For the text-containing cell, return its midpoint in [X, Y] coordinate format. 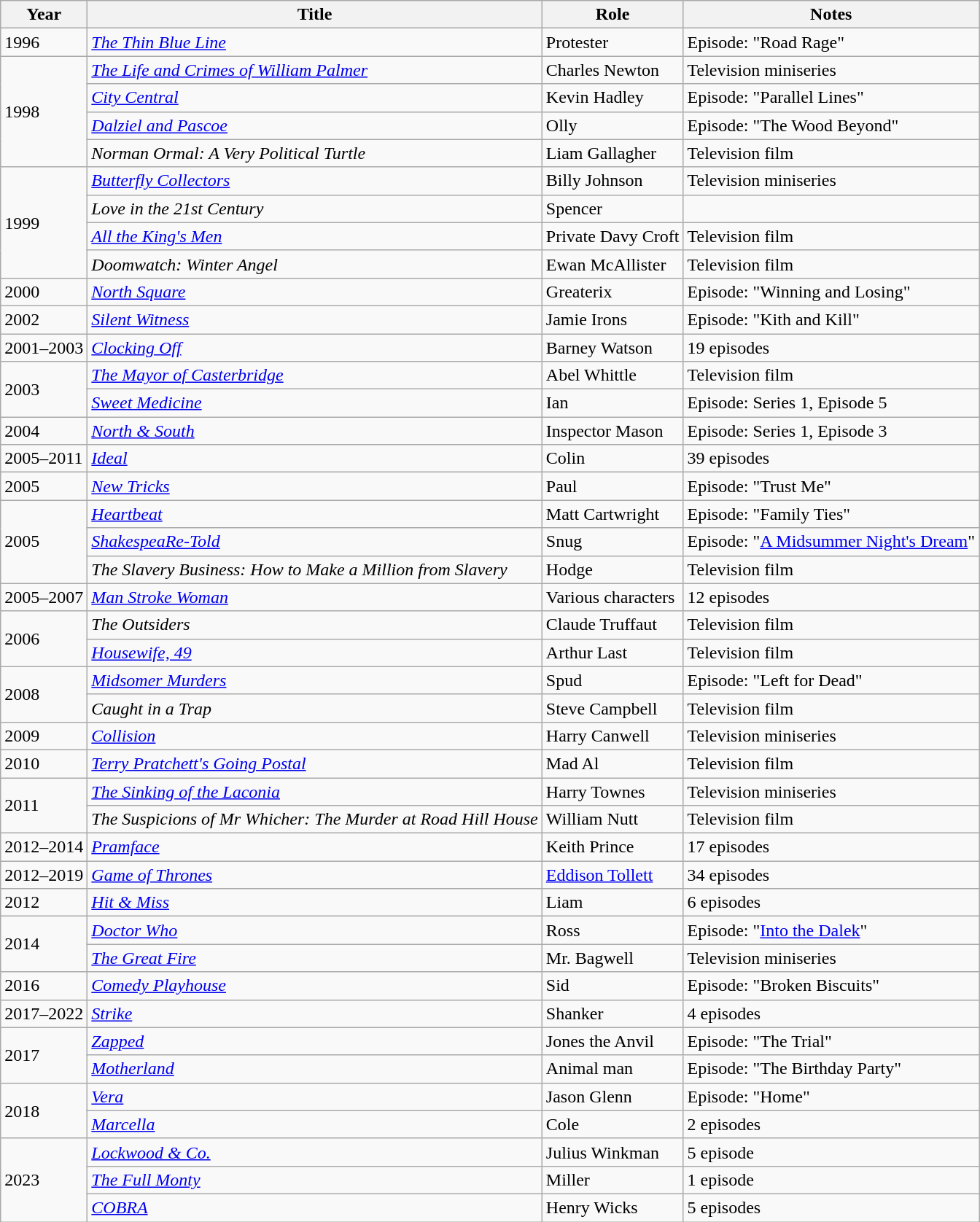
Episode: "Broken Biscuits" [831, 986]
Episode: "Family Ties" [831, 514]
2011 [44, 805]
Eddison Tollett [612, 875]
Episode: Series 1, Episode 3 [831, 431]
6 episodes [831, 903]
Episode: "Left for Dead" [831, 680]
Title [315, 15]
City Central [315, 98]
Man Stroke Woman [315, 597]
Heartbeat [315, 514]
17 episodes [831, 847]
2006 [44, 639]
Colin [612, 459]
Comedy Playhouse [315, 986]
Housewife, 49 [315, 653]
2003 [44, 389]
North Square [315, 292]
Jones the Anvil [612, 1041]
Episode: "Winning and Losing" [831, 292]
The Sinking of the Laconia [315, 791]
North & South [315, 431]
The Thin Blue Line [315, 42]
4 episodes [831, 1013]
Cole [612, 1124]
New Tricks [315, 486]
Abel Whittle [612, 375]
Strike [315, 1013]
Snug [612, 542]
Various characters [612, 597]
Arthur Last [612, 653]
Mr. Bagwell [612, 958]
2 episodes [831, 1124]
Billy Johnson [612, 181]
Episode: "Kith and Kill" [831, 319]
Episode: "The Birthday Party" [831, 1069]
Keith Prince [612, 847]
Hodge [612, 569]
1996 [44, 42]
Silent Witness [315, 319]
Harry Townes [612, 791]
Year [44, 15]
Episode: Series 1, Episode 5 [831, 403]
The Great Fire [315, 958]
Pramface [315, 847]
Norman Ormal: A Very Political Turtle [315, 153]
COBRA [315, 1207]
12 episodes [831, 597]
Episode: "Trust Me" [831, 486]
2014 [44, 944]
2000 [44, 292]
Private Davy Croft [612, 236]
2012–2019 [44, 875]
Role [612, 15]
5 episode [831, 1152]
Collision [315, 736]
Henry Wicks [612, 1207]
ShakespeaRe-Told [315, 542]
Spencer [612, 209]
Olly [612, 125]
Liam [612, 903]
Vera [315, 1097]
Kevin Hadley [612, 98]
The Outsiders [315, 625]
2002 [44, 319]
Paul [612, 486]
Spud [612, 680]
Episode: "The Wood Beyond" [831, 125]
2005–2007 [44, 597]
Terry Pratchett's Going Postal [315, 763]
Love in the 21st Century [315, 209]
Marcella [315, 1124]
Ideal [315, 459]
Clocking Off [315, 348]
Episode: "Into the Dalek" [831, 930]
2004 [44, 431]
Notes [831, 15]
The Mayor of Casterbridge [315, 375]
2017 [44, 1055]
Greaterix [612, 292]
2005–2011 [44, 459]
2012 [44, 903]
Episode: "Home" [831, 1097]
2016 [44, 986]
Caught in a Trap [315, 708]
Ian [612, 403]
19 episodes [831, 348]
Motherland [315, 1069]
Zapped [315, 1041]
The Slavery Business: How to Make a Million from Slavery [315, 569]
The Life and Crimes of William Palmer [315, 70]
2012–2014 [44, 847]
1 episode [831, 1180]
39 episodes [831, 459]
Steve Campbell [612, 708]
1999 [44, 222]
2010 [44, 763]
Doomwatch: Winter Angel [315, 264]
Animal man [612, 1069]
Game of Thrones [315, 875]
Liam Gallagher [612, 153]
The Full Monty [315, 1180]
Jason Glenn [612, 1097]
Hit & Miss [315, 903]
34 episodes [831, 875]
5 episodes [831, 1207]
Harry Canwell [612, 736]
Jamie Irons [612, 319]
Charles Newton [612, 70]
Shanker [612, 1013]
Ross [612, 930]
Inspector Mason [612, 431]
2009 [44, 736]
Sid [612, 986]
Miller [612, 1180]
Matt Cartwright [612, 514]
Dalziel and Pascoe [315, 125]
2023 [44, 1180]
Doctor Who [315, 930]
Claude Truffaut [612, 625]
2001–2003 [44, 348]
Mad Al [612, 763]
Julius Winkman [612, 1152]
Lockwood & Co. [315, 1152]
Sweet Medicine [315, 403]
Midsomer Murders [315, 680]
Protester [612, 42]
Ewan McAllister [612, 264]
Episode: "Parallel Lines" [831, 98]
All the King's Men [315, 236]
Butterfly Collectors [315, 181]
Barney Watson [612, 348]
Episode: "A Midsummer Night's Dream" [831, 542]
Episode: "The Trial" [831, 1041]
2008 [44, 694]
1998 [44, 112]
William Nutt [612, 820]
2017–2022 [44, 1013]
Episode: "Road Rage" [831, 42]
2018 [44, 1110]
The Suspicions of Mr Whicher: The Murder at Road Hill House [315, 820]
